Find where the given text appears and provide that cell's center as (x, y) coordinate. 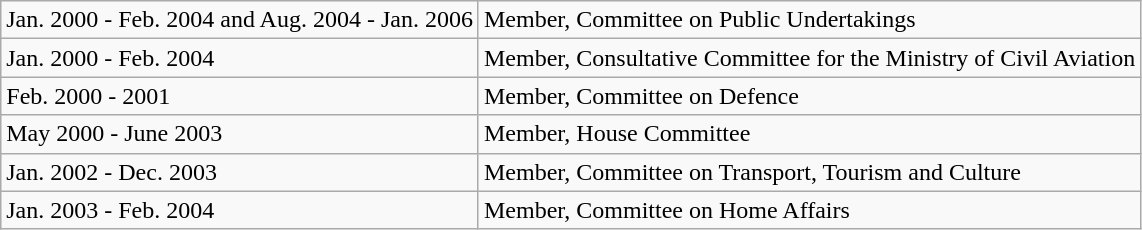
Jan. 2003 - Feb. 2004 (240, 210)
Feb. 2000 - 2001 (240, 96)
Member, Committee on Public Undertakings (809, 20)
May 2000 - June 2003 (240, 134)
Jan. 2000 - Feb. 2004 and Aug. 2004 - Jan. 2006 (240, 20)
Member, Committee on Defence (809, 96)
Jan. 2002 - Dec. 2003 (240, 172)
Jan. 2000 - Feb. 2004 (240, 58)
Member, House Committee (809, 134)
Member, Committee on Transport, Tourism and Culture (809, 172)
Member, Consultative Committee for the Ministry of Civil Aviation (809, 58)
Member, Committee on Home Affairs (809, 210)
